Find where the given text appears and provide that cell's center as (x, y) coordinate. 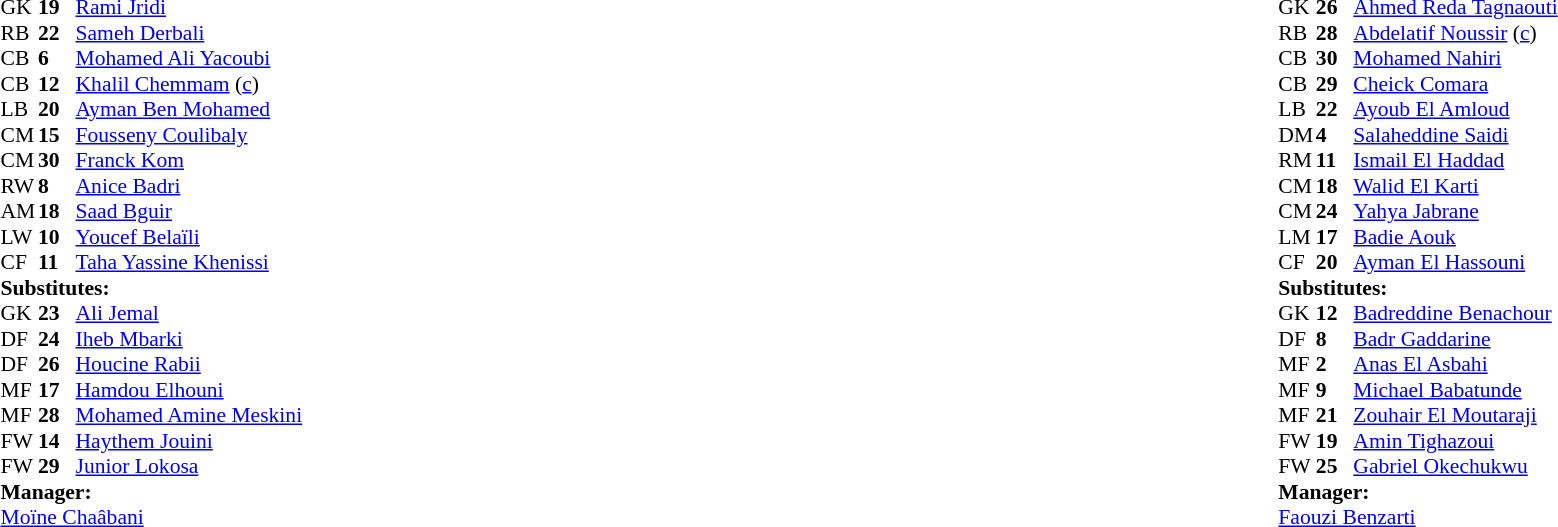
23 (57, 313)
Badie Aouk (1455, 237)
Ali Jemal (190, 313)
LW (19, 237)
Fousseny Coulibaly (190, 135)
RW (19, 186)
Badreddine Benachour (1455, 313)
Mohamed Ali Yacoubi (190, 59)
Salaheddine Saidi (1455, 135)
Haythem Jouini (190, 441)
Ismail El Haddad (1455, 161)
Amin Tighazoui (1455, 441)
Taha Yassine Khenissi (190, 263)
Saad Bguir (190, 211)
26 (57, 365)
Houcine Rabii (190, 365)
Franck Kom (190, 161)
RM (1297, 161)
Yahya Jabrane (1455, 211)
Anas El Asbahi (1455, 365)
21 (1335, 415)
2 (1335, 365)
Gabriel Okechukwu (1455, 467)
9 (1335, 390)
Badr Gaddarine (1455, 339)
19 (1335, 441)
Zouhair El Moutaraji (1455, 415)
Abdelatif Noussir (c) (1455, 33)
10 (57, 237)
25 (1335, 467)
4 (1335, 135)
DM (1297, 135)
Ayman Ben Mohamed (190, 109)
Mohamed Amine Meskini (190, 415)
Mohamed Nahiri (1455, 59)
14 (57, 441)
Cheick Comara (1455, 84)
Walid El Karti (1455, 186)
Iheb Mbarki (190, 339)
LM (1297, 237)
6 (57, 59)
Ayoub El Amloud (1455, 109)
15 (57, 135)
Michael Babatunde (1455, 390)
Hamdou Elhouni (190, 390)
Khalil Chemmam (c) (190, 84)
Anice Badri (190, 186)
Junior Lokosa (190, 467)
Ayman El Hassouni (1455, 263)
Sameh Derbali (190, 33)
Youcef Belaïli (190, 237)
AM (19, 211)
